Find where the given text appears and provide that cell's center as [x, y] coordinate. 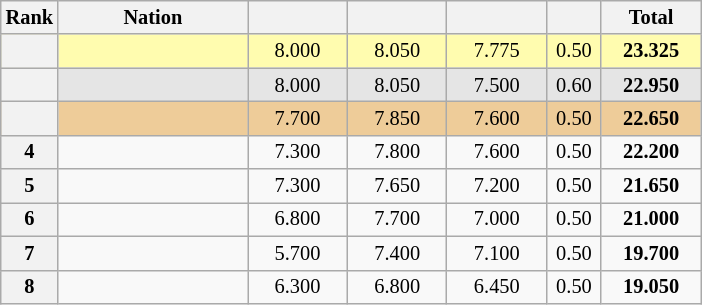
19.700 [651, 253]
22.200 [651, 152]
22.950 [651, 85]
0.60 [574, 85]
7.850 [397, 118]
7.500 [497, 85]
21.650 [651, 186]
23.325 [651, 51]
7.400 [397, 253]
7.650 [397, 186]
Rank [30, 17]
8 [30, 287]
7.100 [497, 253]
7.775 [497, 51]
6.300 [298, 287]
4 [30, 152]
6 [30, 219]
Nation [153, 17]
6.450 [497, 287]
19.050 [651, 287]
5 [30, 186]
7.800 [397, 152]
7 [30, 253]
Total [651, 17]
22.650 [651, 118]
7.200 [497, 186]
5.700 [298, 253]
7.000 [497, 219]
21.000 [651, 219]
